Provide the [X, Y] coordinate of the cell's center where the given text is located.  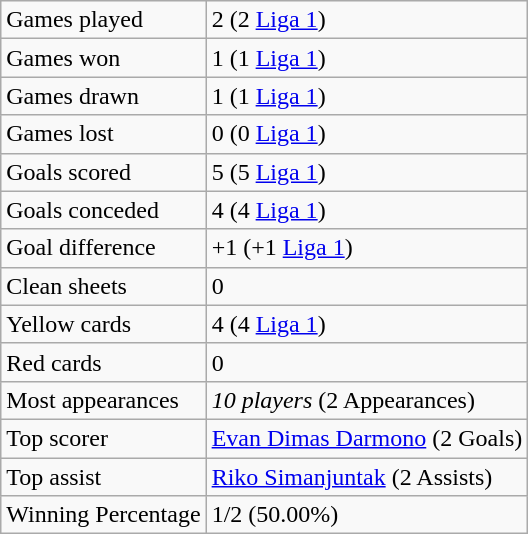
Goals conceded [104, 210]
Riko Simanjuntak (2 Assists) [367, 477]
Goal difference [104, 248]
10 players (2 Appearances) [367, 400]
Games drawn [104, 96]
1/2 (50.00%) [367, 515]
+1 (+1 Liga 1) [367, 248]
Games played [104, 20]
Games won [104, 58]
Most appearances [104, 400]
5 (5 Liga 1) [367, 172]
Winning Percentage [104, 515]
Clean sheets [104, 286]
Games lost [104, 134]
Goals scored [104, 172]
Evan Dimas Darmono (2 Goals) [367, 438]
0 (0 Liga 1) [367, 134]
Top assist [104, 477]
2 (2 Liga 1) [367, 20]
Red cards [104, 362]
Yellow cards [104, 324]
Top scorer [104, 438]
